Extract the [x, y] coordinate from the center of the cell holding the provided text.  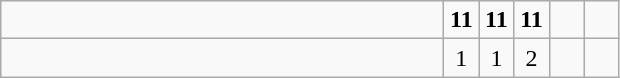
2 [532, 58]
